Return the (x, y) coordinate for the center point of the cell that contains the specified text.  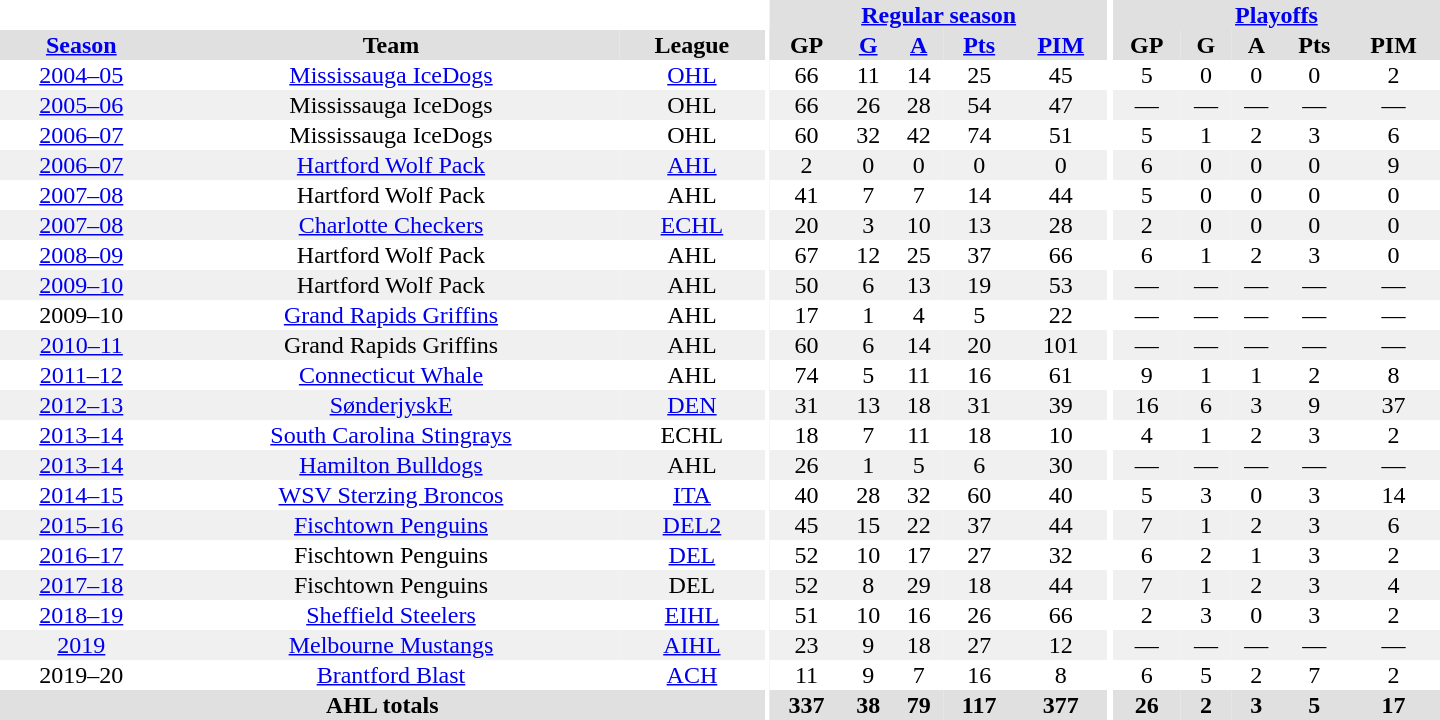
54 (979, 105)
2017–18 (82, 585)
2005–06 (82, 105)
AHL totals (382, 705)
39 (1060, 405)
2012–13 (82, 405)
2019–20 (82, 675)
2008–09 (82, 255)
ITA (692, 495)
2016–17 (82, 555)
2018–19 (82, 615)
117 (979, 705)
2019 (82, 645)
29 (918, 585)
79 (918, 705)
Brantford Blast (392, 675)
337 (806, 705)
Team (392, 45)
EIHL (692, 615)
50 (806, 285)
WSV Sterzing Broncos (392, 495)
Regular season (938, 15)
15 (868, 525)
Melbourne Mustangs (392, 645)
DEN (692, 405)
Season (82, 45)
2010–11 (82, 345)
South Carolina Stingrays (392, 435)
41 (806, 195)
2015–16 (82, 525)
47 (1060, 105)
Playoffs (1276, 15)
377 (1060, 705)
ACH (692, 675)
67 (806, 255)
Charlotte Checkers (392, 225)
2004–05 (82, 75)
Hamilton Bulldogs (392, 465)
Connecticut Whale (392, 375)
38 (868, 705)
23 (806, 645)
42 (918, 135)
19 (979, 285)
2014–15 (82, 495)
League (692, 45)
Sheffield Steelers (392, 615)
61 (1060, 375)
DEL2 (692, 525)
2011–12 (82, 375)
53 (1060, 285)
30 (1060, 465)
SønderjyskE (392, 405)
AIHL (692, 645)
101 (1060, 345)
